Locate the cell with the specified text and output its (x, y) center coordinate. 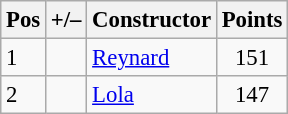
Lola (152, 95)
2 (24, 95)
151 (252, 58)
Constructor (152, 20)
Pos (24, 20)
+/– (66, 20)
1 (24, 58)
147 (252, 95)
Points (252, 20)
Reynard (152, 58)
